Scan for the cell matching the given text and deliver its (X, Y) coordinate at center. 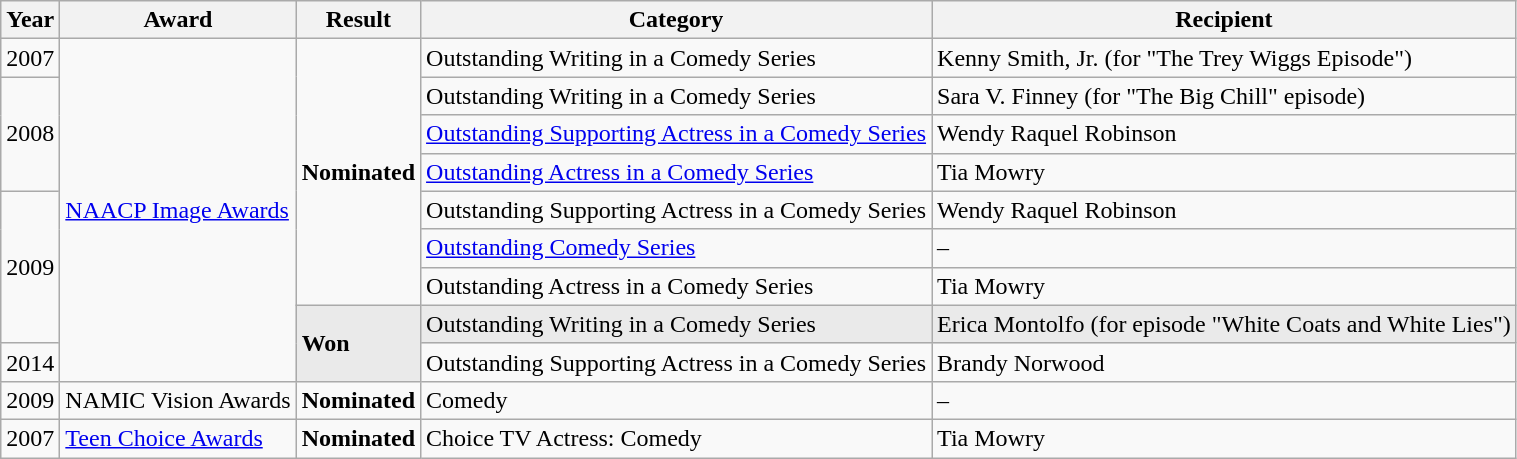
Sara V. Finney (for "The Big Chill" episode) (1224, 96)
Won (358, 343)
Recipient (1224, 20)
Year (30, 20)
Outstanding Comedy Series (676, 248)
Choice TV Actress: Comedy (676, 438)
Erica Montolfo (for episode "White Coats and White Lies") (1224, 324)
Category (676, 20)
Result (358, 20)
Brandy Norwood (1224, 362)
2014 (30, 362)
Kenny Smith, Jr. (for "The Trey Wiggs Episode") (1224, 58)
NAMIC Vision Awards (178, 400)
Comedy (676, 400)
2008 (30, 134)
NAACP Image Awards (178, 210)
Award (178, 20)
Teen Choice Awards (178, 438)
